Scan for the cell matching the given text and deliver its (X, Y) coordinate at center. 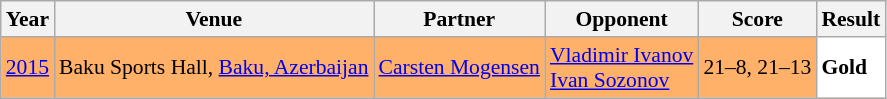
Baku Sports Hall, Baku, Azerbaijan (214, 68)
Gold (850, 68)
Year (28, 19)
Venue (214, 19)
Vladimir Ivanov Ivan Sozonov (622, 68)
2015 (28, 68)
Score (757, 19)
Partner (460, 19)
Opponent (622, 19)
Result (850, 19)
Carsten Mogensen (460, 68)
21–8, 21–13 (757, 68)
